Locate the cell with the specified text and output its [X, Y] center coordinate. 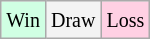
Loss [126, 20]
Draw [72, 20]
Win [24, 20]
